Identify which cell holds the provided text, then report its [x, y] central coordinate. 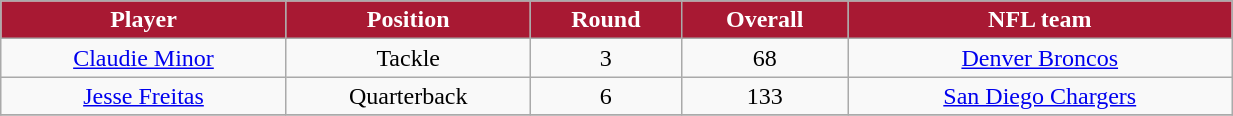
Overall [765, 20]
3 [606, 58]
Quarterback [408, 96]
68 [765, 58]
133 [765, 96]
6 [606, 96]
San Diego Chargers [1040, 96]
Player [144, 20]
Claudie Minor [144, 58]
Denver Broncos [1040, 58]
Jesse Freitas [144, 96]
Round [606, 20]
NFL team [1040, 20]
Tackle [408, 58]
Position [408, 20]
